Extract the [X, Y] coordinate from the center of the cell holding the provided text.  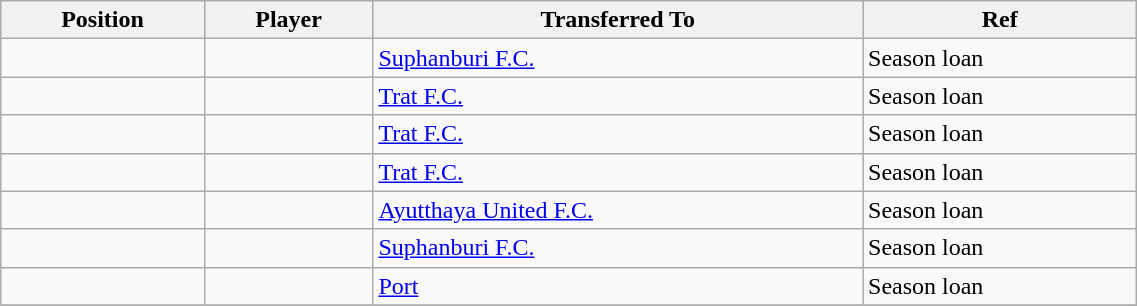
Player [288, 20]
Transferred To [618, 20]
Position [102, 20]
Ref [999, 20]
Ayutthaya United F.C. [618, 210]
Port [618, 286]
